Scan for the cell matching the given text and deliver its [x, y] coordinate at center. 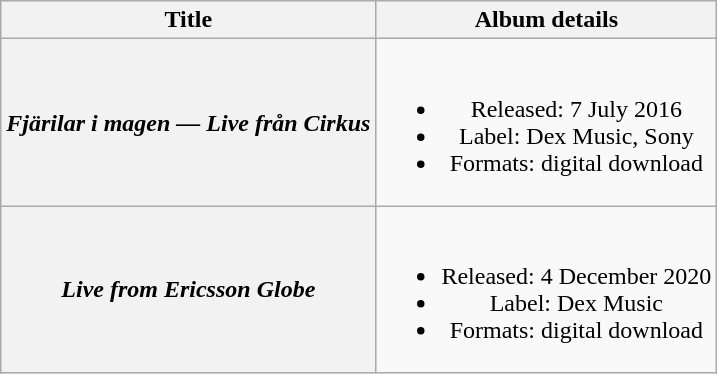
Released: 7 July 2016Label: Dex Music, SonyFormats: digital download [546, 122]
Live from Ericsson Globe [188, 290]
Title [188, 20]
Fjärilar i magen — Live från Cirkus [188, 122]
Released: 4 December 2020Label: Dex MusicFormats: digital download [546, 290]
Album details [546, 20]
